Determine the [X, Y] coordinate at the center of the cell enclosing the given text.  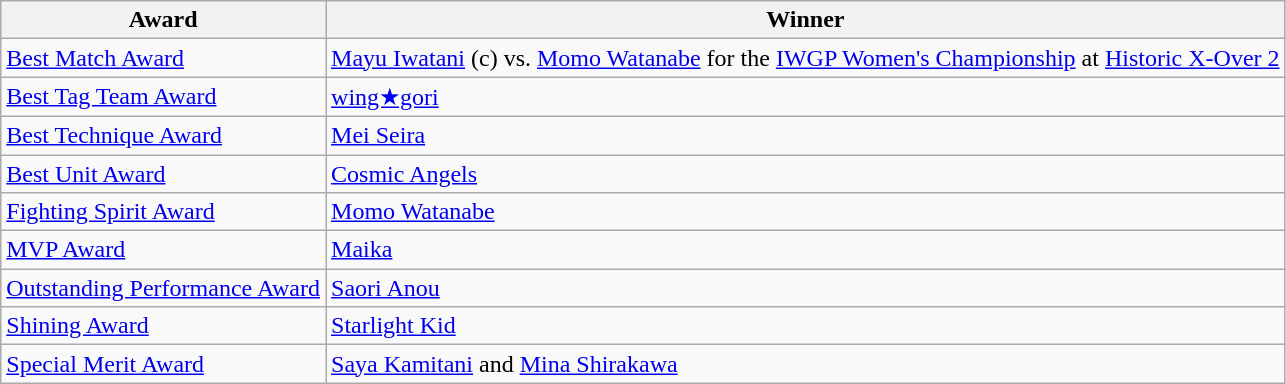
Momo Watanabe [806, 212]
Cosmic Angels [806, 173]
Best Unit Award [164, 173]
Mayu Iwatani (c) vs. Momo Watanabe for the IWGP Women's Championship at Historic X-Over 2 [806, 58]
Fighting Spirit Award [164, 212]
Saya Kamitani and Mina Shirakawa [806, 364]
Best Match Award [164, 58]
Best Technique Award [164, 135]
Maika [806, 250]
Special Merit Award [164, 364]
Best Tag Team Award [164, 97]
Saori Anou [806, 288]
MVP Award [164, 250]
Mei Seira [806, 135]
Winner [806, 20]
wing★gori [806, 97]
Starlight Kid [806, 326]
Shining Award [164, 326]
Award [164, 20]
Outstanding Performance Award [164, 288]
